Detect which cell encompasses the target text, then output its [x, y] center coordinate. 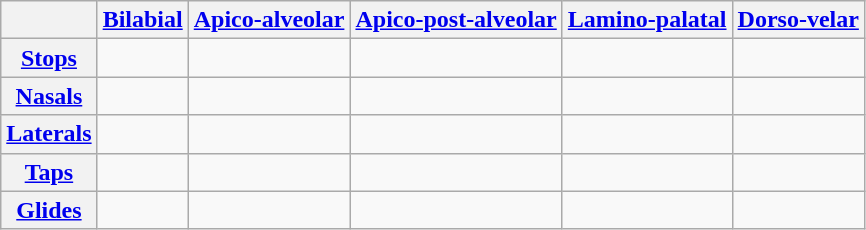
Apico-post-alveolar [456, 20]
Nasals [49, 96]
Dorso-velar [798, 20]
Lamino-palatal [647, 20]
Apico-alveolar [269, 20]
Stops [49, 58]
Taps [49, 172]
Bilabial [142, 20]
Laterals [49, 134]
Glides [49, 210]
